Capture the cell that displays the provided text and extract its (x, y) central coordinate. 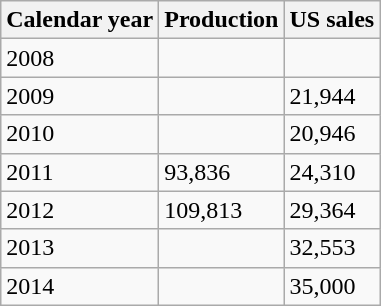
32,553 (332, 248)
Production (222, 20)
2012 (80, 210)
2009 (80, 96)
2014 (80, 286)
29,364 (332, 210)
93,836 (222, 172)
2013 (80, 248)
21,944 (332, 96)
2008 (80, 58)
2010 (80, 134)
2011 (80, 172)
24,310 (332, 172)
35,000 (332, 286)
20,946 (332, 134)
US sales (332, 20)
Calendar year (80, 20)
109,813 (222, 210)
